Return (x, y) of the center of cell containing provided text 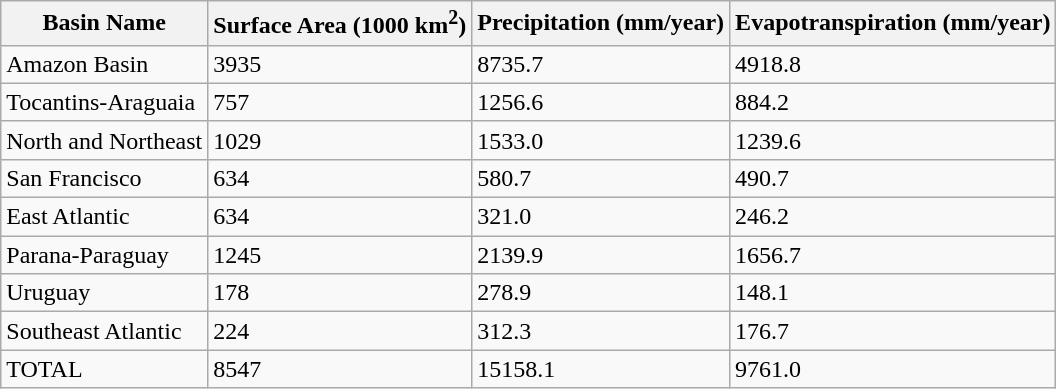
8735.7 (601, 64)
East Atlantic (104, 217)
3935 (340, 64)
580.7 (601, 178)
246.2 (893, 217)
North and Northeast (104, 140)
1245 (340, 255)
1533.0 (601, 140)
1239.6 (893, 140)
Amazon Basin (104, 64)
757 (340, 102)
Southeast Atlantic (104, 331)
224 (340, 331)
321.0 (601, 217)
884.2 (893, 102)
176.7 (893, 331)
2139.9 (601, 255)
9761.0 (893, 369)
1656.7 (893, 255)
Parana-Paraguay (104, 255)
278.9 (601, 293)
8547 (340, 369)
1256.6 (601, 102)
4918.8 (893, 64)
Surface Area (1000 km2) (340, 24)
Tocantins-Araguaia (104, 102)
490.7 (893, 178)
Precipitation (mm/year) (601, 24)
San Francisco (104, 178)
148.1 (893, 293)
312.3 (601, 331)
Evapotranspiration (mm/year) (893, 24)
Basin Name (104, 24)
15158.1 (601, 369)
Uruguay (104, 293)
TOTAL (104, 369)
1029 (340, 140)
178 (340, 293)
